From the cell containing the given text, extract its center point as (X, Y) coordinate. 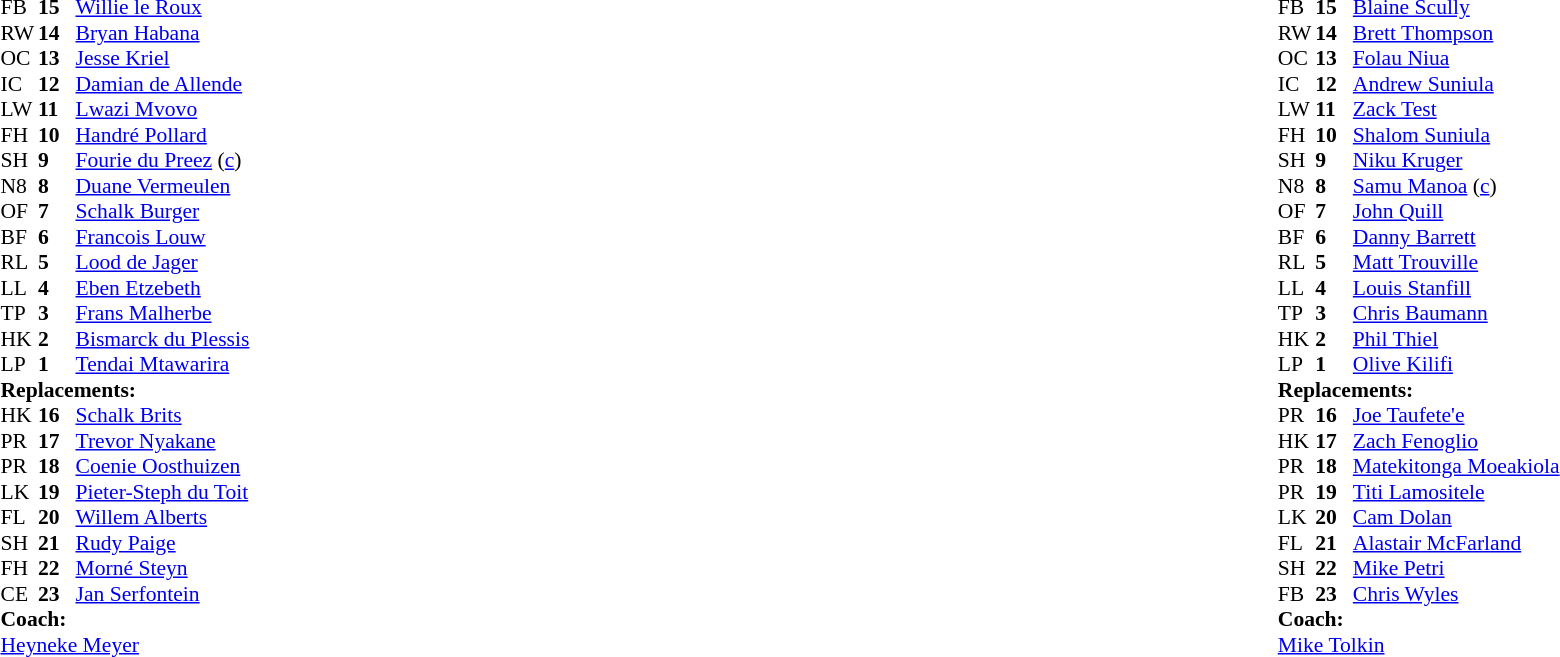
John Quill (1456, 211)
Danny Barrett (1456, 237)
Jan Serfontein (163, 594)
Samu Manoa (c) (1456, 186)
Shalom Suniula (1456, 135)
Fourie du Preez (c) (163, 161)
Eben Etzebeth (163, 288)
Coenie Oosthuizen (163, 467)
Chris Wyles (1456, 594)
FB (1297, 594)
Alastair McFarland (1456, 543)
Bryan Habana (163, 33)
Rudy Paige (163, 543)
Willem Alberts (163, 517)
Duane Vermeulen (163, 186)
Phil Thiel (1456, 339)
Joe Taufete'e (1456, 415)
Folau Niua (1456, 59)
Andrew Suniula (1456, 84)
Mike Petri (1456, 569)
Cam Dolan (1456, 517)
Francois Louw (163, 237)
Titi Lamositele (1456, 492)
Jesse Kriel (163, 59)
Pieter-Steph du Toit (163, 492)
Zack Test (1456, 109)
Louis Stanfill (1456, 288)
Handré Pollard (163, 135)
Niku Kruger (1456, 161)
Frans Malherbe (163, 313)
Schalk Burger (163, 211)
Olive Kilifi (1456, 365)
Zach Fenoglio (1456, 441)
Trevor Nyakane (163, 441)
Matekitonga Moeakiola (1456, 467)
Matt Trouville (1456, 263)
Lwazi Mvovo (163, 109)
Chris Baumann (1456, 313)
Damian de Allende (163, 84)
Bismarck du Plessis (163, 339)
Lood de Jager (163, 263)
Schalk Brits (163, 415)
Brett Thompson (1456, 33)
CE (19, 594)
Tendai Mtawarira (163, 365)
Morné Steyn (163, 569)
